Pinpoint the cell where the given text exists, returning its [X, Y] midpoint coordinate. 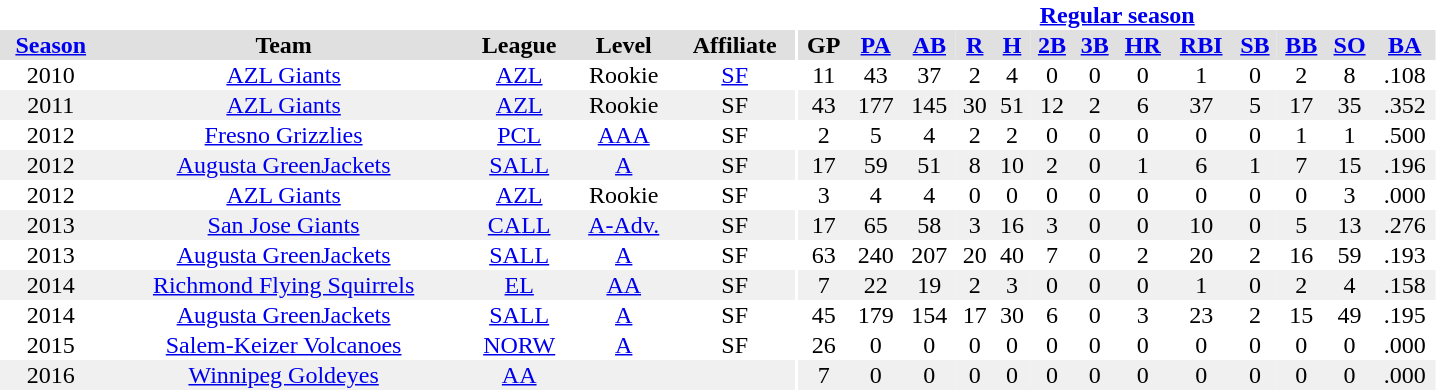
23 [1202, 315]
R [974, 45]
2010 [51, 75]
.193 [1405, 255]
SO [1349, 45]
145 [929, 105]
2011 [51, 105]
179 [876, 315]
3B [1094, 45]
22 [876, 285]
SB [1256, 45]
PA [876, 45]
HR [1143, 45]
35 [1349, 105]
GP [824, 45]
Level [624, 45]
40 [1012, 255]
AAA [624, 135]
PCL [520, 135]
.500 [1405, 135]
A-Adv. [624, 225]
Winnipeg Goldeyes [284, 375]
65 [876, 225]
League [520, 45]
H [1012, 45]
58 [929, 225]
San Jose Giants [284, 225]
EL [520, 285]
2016 [51, 375]
BA [1405, 45]
.196 [1405, 165]
45 [824, 315]
CALL [520, 225]
.195 [1405, 315]
Regular season [1118, 15]
154 [929, 315]
Team [284, 45]
BB [1301, 45]
Fresno Grizzlies [284, 135]
13 [1349, 225]
2B [1052, 45]
26 [824, 345]
.276 [1405, 225]
2015 [51, 345]
.108 [1405, 75]
19 [929, 285]
63 [824, 255]
240 [876, 255]
Richmond Flying Squirrels [284, 285]
11 [824, 75]
Affiliate [735, 45]
Season [51, 45]
.158 [1405, 285]
Salem-Keizer Volcanoes [284, 345]
49 [1349, 315]
177 [876, 105]
12 [1052, 105]
207 [929, 255]
AB [929, 45]
NORW [520, 345]
.352 [1405, 105]
RBI [1202, 45]
